Search for the cell housing the specified text and yield its (x, y) center coordinate. 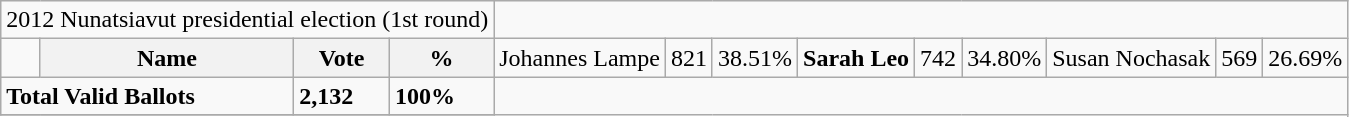
Vote (342, 58)
821 (688, 58)
Name (167, 58)
26.69% (1306, 58)
Total Valid Ballots (148, 96)
% (441, 58)
2,132 (342, 96)
Johannes Lampe (580, 58)
38.51% (754, 58)
569 (1240, 58)
742 (938, 58)
Susan Nochasak (1132, 58)
34.80% (1004, 58)
100% (441, 96)
2012 Nunatsiavut presidential election (1st round) (248, 20)
Sarah Leo (856, 58)
